From the cell containing the given text, extract its center point as [X, Y] coordinate. 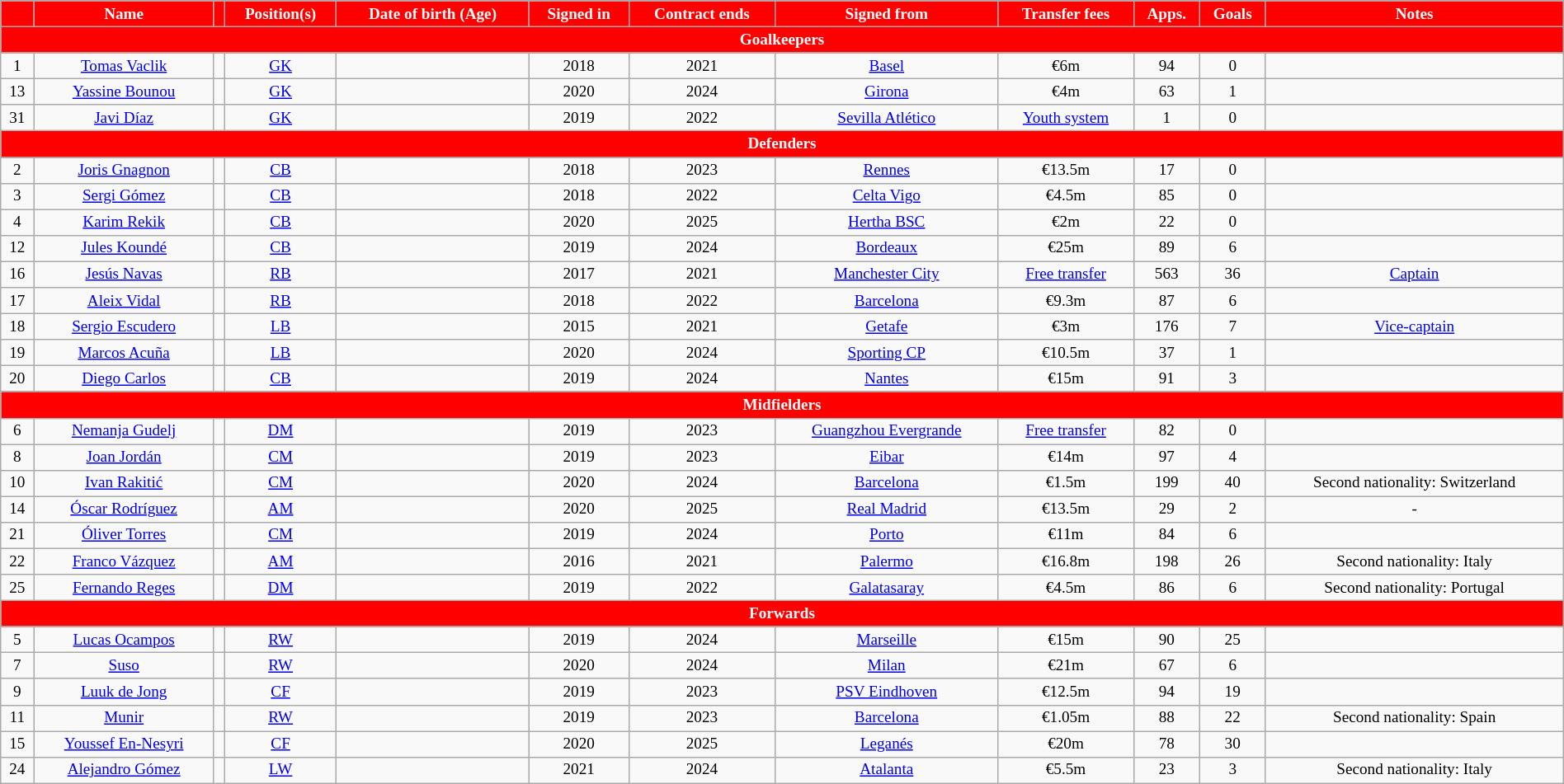
Diego Carlos [124, 379]
Marseille [887, 640]
89 [1166, 248]
11 [17, 718]
78 [1166, 744]
€9.3m [1066, 301]
Second nationality: Portugal [1414, 588]
€1.5m [1066, 483]
€10.5m [1066, 353]
15 [17, 744]
PSV Eindhoven [887, 692]
24 [17, 770]
97 [1166, 457]
Youth system [1066, 118]
563 [1166, 275]
Contract ends [701, 14]
Aleix Vidal [124, 301]
Fernando Reges [124, 588]
€5.5m [1066, 770]
Suso [124, 666]
€1.05m [1066, 718]
Captain [1414, 275]
Midfielders [782, 405]
Real Madrid [887, 509]
40 [1232, 483]
Joris Gnagnon [124, 170]
26 [1232, 561]
Manchester City [887, 275]
Eibar [887, 457]
€16.8m [1066, 561]
€25m [1066, 248]
€21m [1066, 666]
€3m [1066, 326]
Sporting CP [887, 353]
Yassine Bounou [124, 92]
37 [1166, 353]
Nemanja Gudelj [124, 431]
30 [1232, 744]
€12.5m [1066, 692]
- [1414, 509]
Palermo [887, 561]
Galatasaray [887, 588]
Milan [887, 666]
Sergi Gómez [124, 196]
€14m [1066, 457]
82 [1166, 431]
Notes [1414, 14]
67 [1166, 666]
Signed in [579, 14]
86 [1166, 588]
Forwards [782, 613]
16 [17, 275]
2016 [579, 561]
2017 [579, 275]
5 [17, 640]
85 [1166, 196]
36 [1232, 275]
Atalanta [887, 770]
Óscar Rodríguez [124, 509]
€6m [1066, 66]
Hertha BSC [887, 223]
Apps. [1166, 14]
Rennes [887, 170]
Signed from [887, 14]
Second nationality: Switzerland [1414, 483]
Celta Vigo [887, 196]
14 [17, 509]
13 [17, 92]
Nantes [887, 379]
Second nationality: Spain [1414, 718]
Luuk de Jong [124, 692]
Name [124, 14]
Sevilla Atlético [887, 118]
20 [17, 379]
Lucas Ocampos [124, 640]
Ivan Rakitić [124, 483]
Bordeaux [887, 248]
Position(s) [280, 14]
Leganés [887, 744]
Goals [1232, 14]
LW [280, 770]
Porto [887, 535]
Marcos Acuña [124, 353]
8 [17, 457]
€2m [1066, 223]
Jesús Navas [124, 275]
Date of birth (Age) [432, 14]
23 [1166, 770]
Javi Díaz [124, 118]
87 [1166, 301]
Franco Vázquez [124, 561]
12 [17, 248]
91 [1166, 379]
Alejandro Gómez [124, 770]
Tomas Vaclik [124, 66]
2015 [579, 326]
Jules Koundé [124, 248]
Basel [887, 66]
Girona [887, 92]
31 [17, 118]
10 [17, 483]
Guangzhou Evergrande [887, 431]
Óliver Torres [124, 535]
€11m [1066, 535]
Joan Jordán [124, 457]
Youssef En-Nesyri [124, 744]
€20m [1066, 744]
€4m [1066, 92]
21 [17, 535]
84 [1166, 535]
18 [17, 326]
29 [1166, 509]
88 [1166, 718]
90 [1166, 640]
Getafe [887, 326]
9 [17, 692]
Defenders [782, 144]
198 [1166, 561]
Transfer fees [1066, 14]
176 [1166, 326]
Vice-captain [1414, 326]
63 [1166, 92]
Karim Rekik [124, 223]
Sergio Escudero [124, 326]
Goalkeepers [782, 40]
199 [1166, 483]
Munir [124, 718]
